Pinpoint the cell where the given text exists, returning its [X, Y] midpoint coordinate. 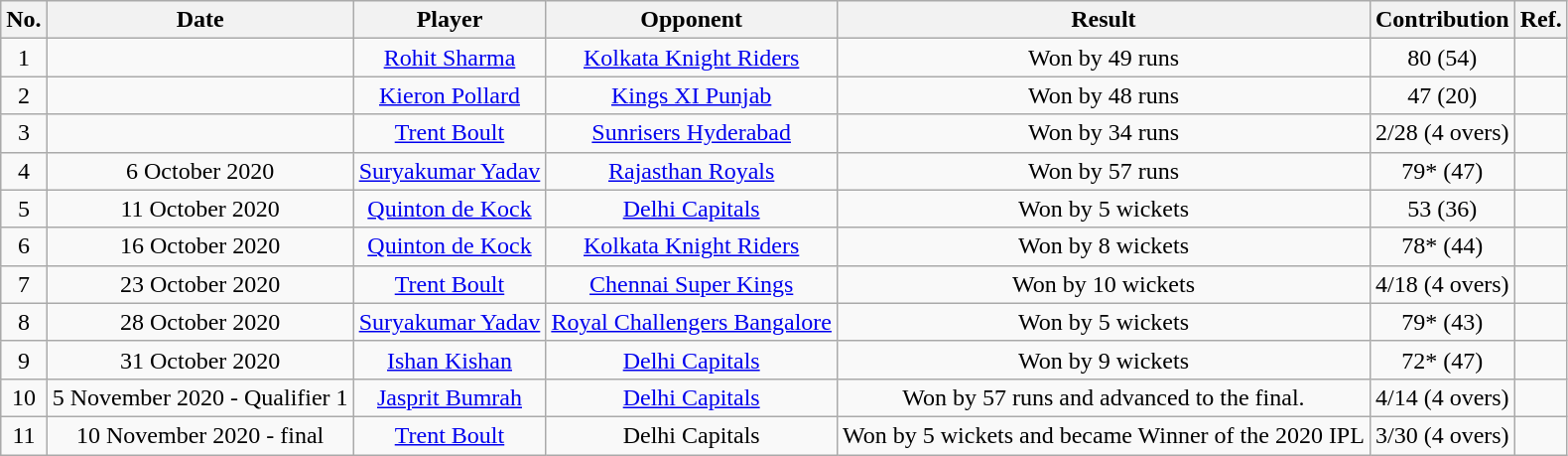
78* (44) [1442, 246]
Won by 34 runs [1104, 133]
7 [24, 284]
Contribution [1442, 20]
3 [24, 133]
2/28 (4 overs) [1442, 133]
Won by 48 runs [1104, 95]
2 [24, 95]
79* (47) [1442, 171]
Chennai Super Kings [692, 284]
4 [24, 171]
Date [200, 20]
31 October 2020 [200, 360]
Ref. [1540, 20]
Won by 9 wickets [1104, 360]
79* (43) [1442, 322]
Opponent [692, 20]
8 [24, 322]
5 [24, 209]
4/18 (4 overs) [1442, 284]
11 October 2020 [200, 209]
5 November 2020 - Qualifier 1 [200, 397]
Kieron Pollard [450, 95]
47 (20) [1442, 95]
11 [24, 435]
Result [1104, 20]
Player [450, 20]
10 [24, 397]
80 (54) [1442, 58]
Rohit Sharma [450, 58]
Won by 57 runs and advanced to the final. [1104, 397]
No. [24, 20]
Kings XI Punjab [692, 95]
53 (36) [1442, 209]
16 October 2020 [200, 246]
Ishan Kishan [450, 360]
9 [24, 360]
Rajasthan Royals [692, 171]
Royal Challengers Bangalore [692, 322]
6 October 2020 [200, 171]
Sunrisers Hyderabad [692, 133]
72* (47) [1442, 360]
6 [24, 246]
Won by 10 wickets [1104, 284]
Won by 49 runs [1104, 58]
23 October 2020 [200, 284]
3/30 (4 overs) [1442, 435]
Won by 8 wickets [1104, 246]
28 October 2020 [200, 322]
Jasprit Bumrah [450, 397]
10 November 2020 - final [200, 435]
4/14 (4 overs) [1442, 397]
Won by 5 wickets and became Winner of the 2020 IPL [1104, 435]
Won by 57 runs [1104, 171]
1 [24, 58]
